Identify which cell holds the provided text, then report its [x, y] central coordinate. 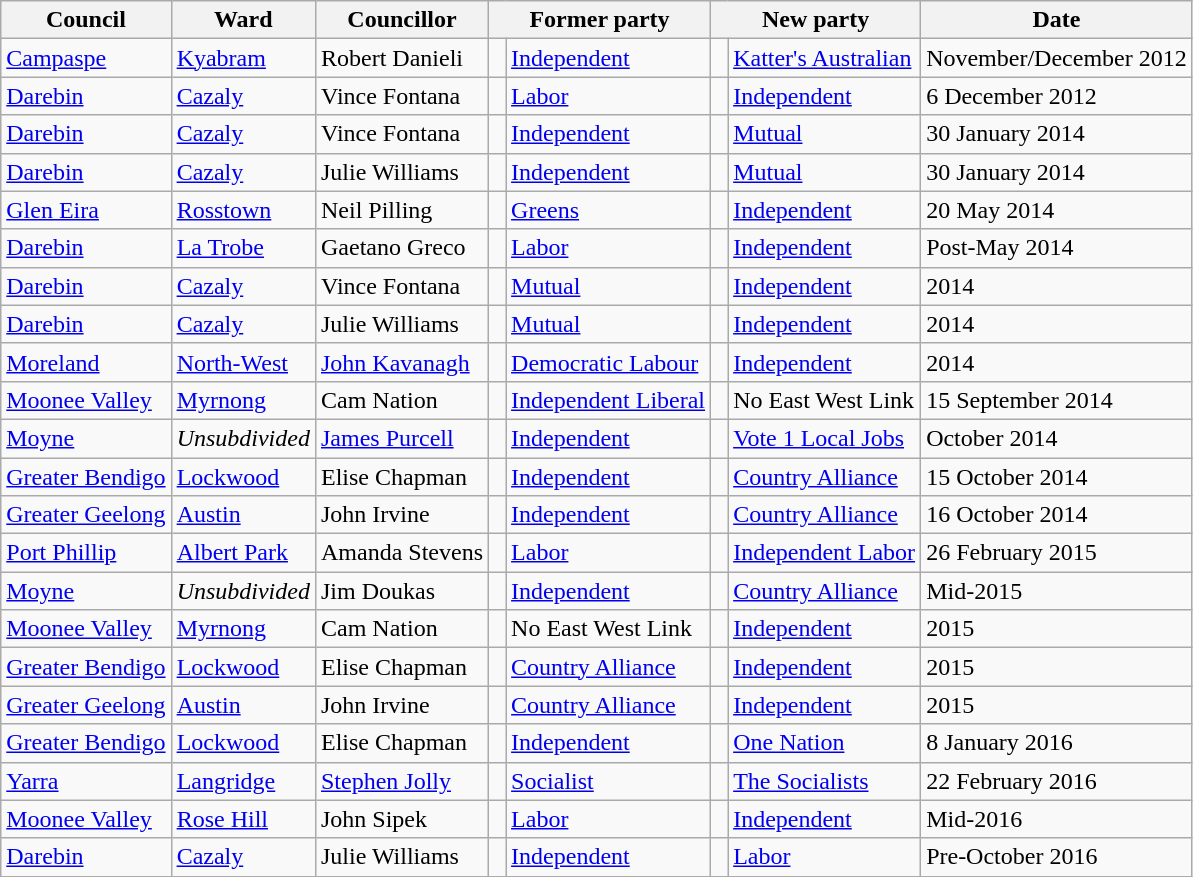
Port Phillip [86, 553]
Socialist [608, 781]
John Kavanagh [402, 362]
Campaspe [86, 58]
22 February 2016 [1057, 781]
26 February 2015 [1057, 553]
Amanda Stevens [402, 553]
Date [1057, 20]
Ward [243, 20]
8 January 2016 [1057, 743]
Mid-2016 [1057, 819]
Rosstown [243, 210]
La Trobe [243, 248]
Langridge [243, 781]
New party [816, 20]
Glen Eira [86, 210]
Katter's Australian [824, 58]
15 September 2014 [1057, 400]
November/December 2012 [1057, 58]
Gaetano Greco [402, 248]
20 May 2014 [1057, 210]
Independent Labor [824, 553]
One Nation [824, 743]
Albert Park [243, 553]
15 October 2014 [1057, 477]
Mid-2015 [1057, 591]
Pre-October 2016 [1057, 857]
John Sipek [402, 819]
Kyabram [243, 58]
James Purcell [402, 438]
Councillor [402, 20]
Independent Liberal [608, 400]
6 December 2012 [1057, 96]
Rose Hill [243, 819]
Jim Doukas [402, 591]
Post-May 2014 [1057, 248]
Stephen Jolly [402, 781]
16 October 2014 [1057, 515]
Vote 1 Local Jobs [824, 438]
Council [86, 20]
Greens [608, 210]
Neil Pilling [402, 210]
North-West [243, 362]
Former party [600, 20]
Yarra [86, 781]
October 2014 [1057, 438]
The Socialists [824, 781]
Democratic Labour [608, 362]
Robert Danieli [402, 58]
Moreland [86, 362]
